Identify which cell holds the provided text, then report its (x, y) central coordinate. 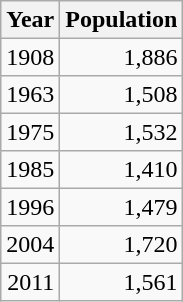
1,886 (122, 56)
1,720 (122, 244)
Population (122, 20)
1,410 (122, 170)
1908 (30, 56)
Year (30, 20)
1,508 (122, 94)
1,479 (122, 206)
1,561 (122, 282)
1985 (30, 170)
1963 (30, 94)
1,532 (122, 132)
2011 (30, 282)
1975 (30, 132)
2004 (30, 244)
1996 (30, 206)
